Find where the given text appears and provide that cell's center as [x, y] coordinate. 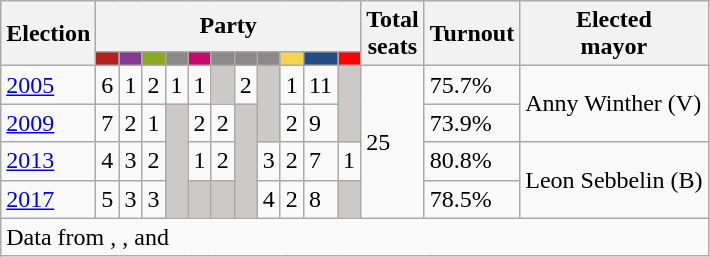
75.7% [472, 85]
73.9% [472, 123]
8 [320, 199]
6 [108, 85]
80.8% [472, 161]
Data from , , and [354, 237]
25 [393, 142]
2017 [48, 199]
2009 [48, 123]
78.5% [472, 199]
5 [108, 199]
Leon Sebbelin (B) [614, 180]
9 [320, 123]
Turnout [472, 34]
2005 [48, 85]
11 [320, 85]
Totalseats [393, 34]
Election [48, 34]
Party [228, 26]
Electedmayor [614, 34]
Anny Winther (V) [614, 104]
2013 [48, 161]
